Return the [X, Y] coordinate for the center point of the cell that contains the specified text.  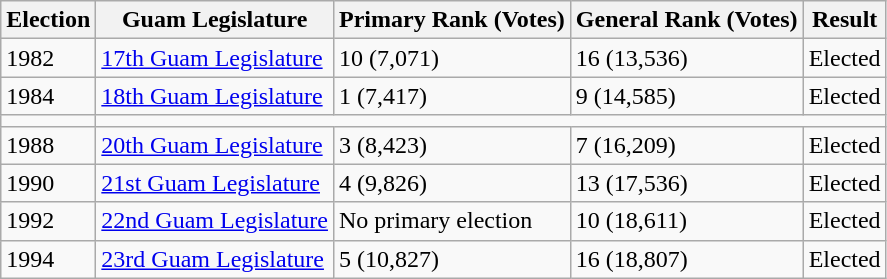
7 (16,209) [686, 145]
General Rank (Votes) [686, 20]
17th Guam Legislature [215, 58]
10 (7,071) [452, 58]
9 (14,585) [686, 96]
1 (7,417) [452, 96]
1982 [48, 58]
4 (9,826) [452, 183]
1984 [48, 96]
20th Guam Legislature [215, 145]
13 (17,536) [686, 183]
16 (13,536) [686, 58]
Guam Legislature [215, 20]
1988 [48, 145]
No primary election [452, 221]
10 (18,611) [686, 221]
1994 [48, 259]
5 (10,827) [452, 259]
3 (8,423) [452, 145]
1990 [48, 183]
23rd Guam Legislature [215, 259]
21st Guam Legislature [215, 183]
22nd Guam Legislature [215, 221]
Primary Rank (Votes) [452, 20]
Result [844, 20]
1992 [48, 221]
16 (18,807) [686, 259]
Election [48, 20]
18th Guam Legislature [215, 96]
